Return the [x, y] coordinate for the center point of the cell that contains the specified text.  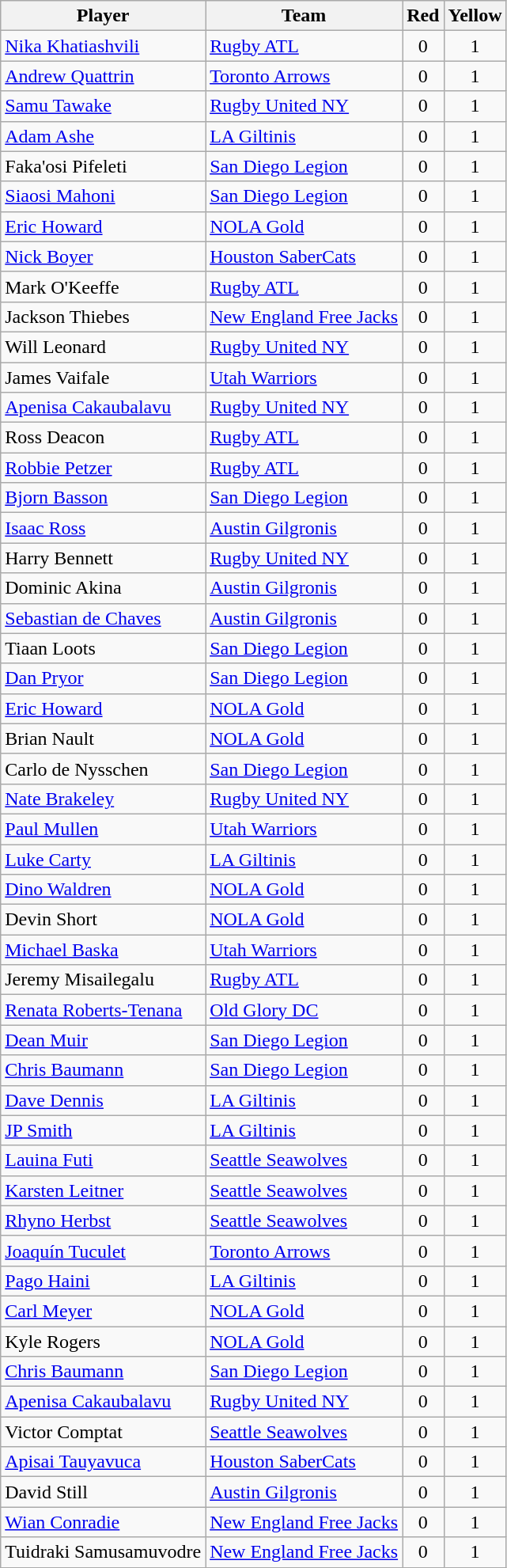
Dino Waldren [103, 890]
Sebastian de Chaves [103, 618]
Apisai Tauyavuca [103, 1462]
Michael Baska [103, 950]
Carlo de Nysschen [103, 769]
Isaac Ross [103, 528]
Dan Pryor [103, 678]
Old Glory DC [304, 1010]
Brian Nault [103, 738]
Renata Roberts-Tenana [103, 1010]
Dominic Akina [103, 588]
Tiaan Loots [103, 648]
Nick Boyer [103, 256]
Ross Deacon [103, 438]
Kyle Rogers [103, 1342]
Pago Haini [103, 1281]
Paul Mullen [103, 829]
Team [304, 16]
Luke Carty [103, 859]
Yellow [475, 16]
Siaosi Mahoni [103, 196]
Nika Khatiashvili [103, 46]
Karsten Leitner [103, 1190]
Dean Muir [103, 1040]
JP Smith [103, 1130]
Adam Ashe [103, 136]
Nate Brakeley [103, 799]
Joaquín Tuculet [103, 1251]
Harry Bennett [103, 558]
Mark O'Keeffe [103, 287]
Robbie Petzer [103, 468]
Rhyno Herbst [103, 1221]
Tuidraki Samusamuvodre [103, 1552]
Wian Conradie [103, 1522]
Bjorn Basson [103, 498]
Will Leonard [103, 347]
Andrew Quattrin [103, 76]
Samu Tawake [103, 106]
Player [103, 16]
Jeremy Misailegalu [103, 980]
Dave Dennis [103, 1100]
Victor Comptat [103, 1432]
Red [423, 16]
David Still [103, 1492]
Devin Short [103, 920]
James Vaifale [103, 378]
Jackson Thiebes [103, 317]
Faka'osi Pifeleti [103, 166]
Carl Meyer [103, 1311]
Lauina Futi [103, 1160]
